Extract the (x, y) coordinate from the center of the cell holding the provided text.  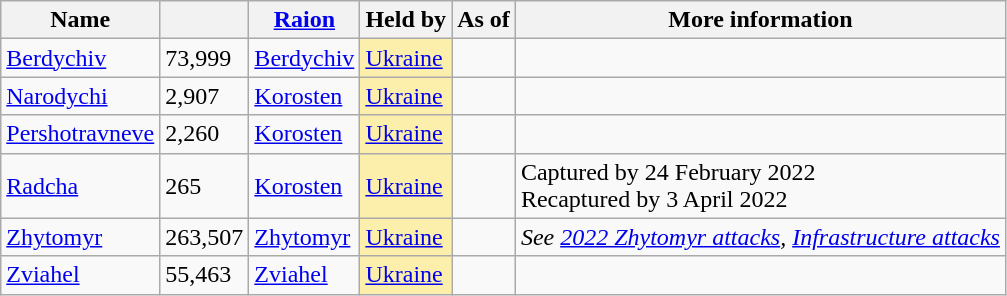
2,907 (204, 96)
More information (760, 20)
73,999 (204, 58)
Held by (406, 20)
265 (204, 186)
Radcha (80, 186)
263,507 (204, 237)
As of (484, 20)
2,260 (204, 134)
Name (80, 20)
Narodychi (80, 96)
Raion (304, 20)
See 2022 Zhytomyr attacks, Infrastructure attacks (760, 237)
Pershotravneve (80, 134)
Captured by 24 February 2022 Recaptured by 3 April 2022 (760, 186)
55,463 (204, 275)
